Find where the given text appears and provide that cell's center as [x, y] coordinate. 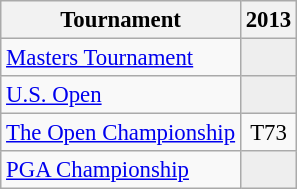
PGA Championship [121, 170]
T73 [268, 133]
U.S. Open [121, 95]
Tournament [121, 20]
The Open Championship [121, 133]
Masters Tournament [121, 58]
2013 [268, 20]
